Return the [X, Y] coordinate for the center point of the cell that contains the specified text.  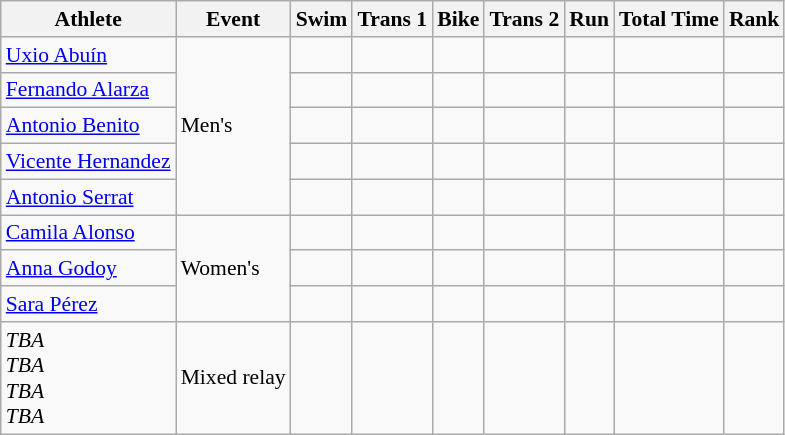
Vicente Hernandez [88, 162]
Women's [234, 268]
Trans 1 [392, 19]
Camila Alonso [88, 233]
Bike [458, 19]
Uxio Abuín [88, 55]
Fernando Alarza [88, 90]
Antonio Benito [88, 126]
Run [589, 19]
Trans 2 [524, 19]
Anna Godoy [88, 269]
Event [234, 19]
Men's [234, 126]
Total Time [669, 19]
Swim [322, 19]
Antonio Serrat [88, 197]
Athlete [88, 19]
Sara Pérez [88, 304]
Mixed relay [234, 378]
Rank [754, 19]
TBATBATBATBA [88, 378]
